Identify which cell holds the provided text, then report its (X, Y) central coordinate. 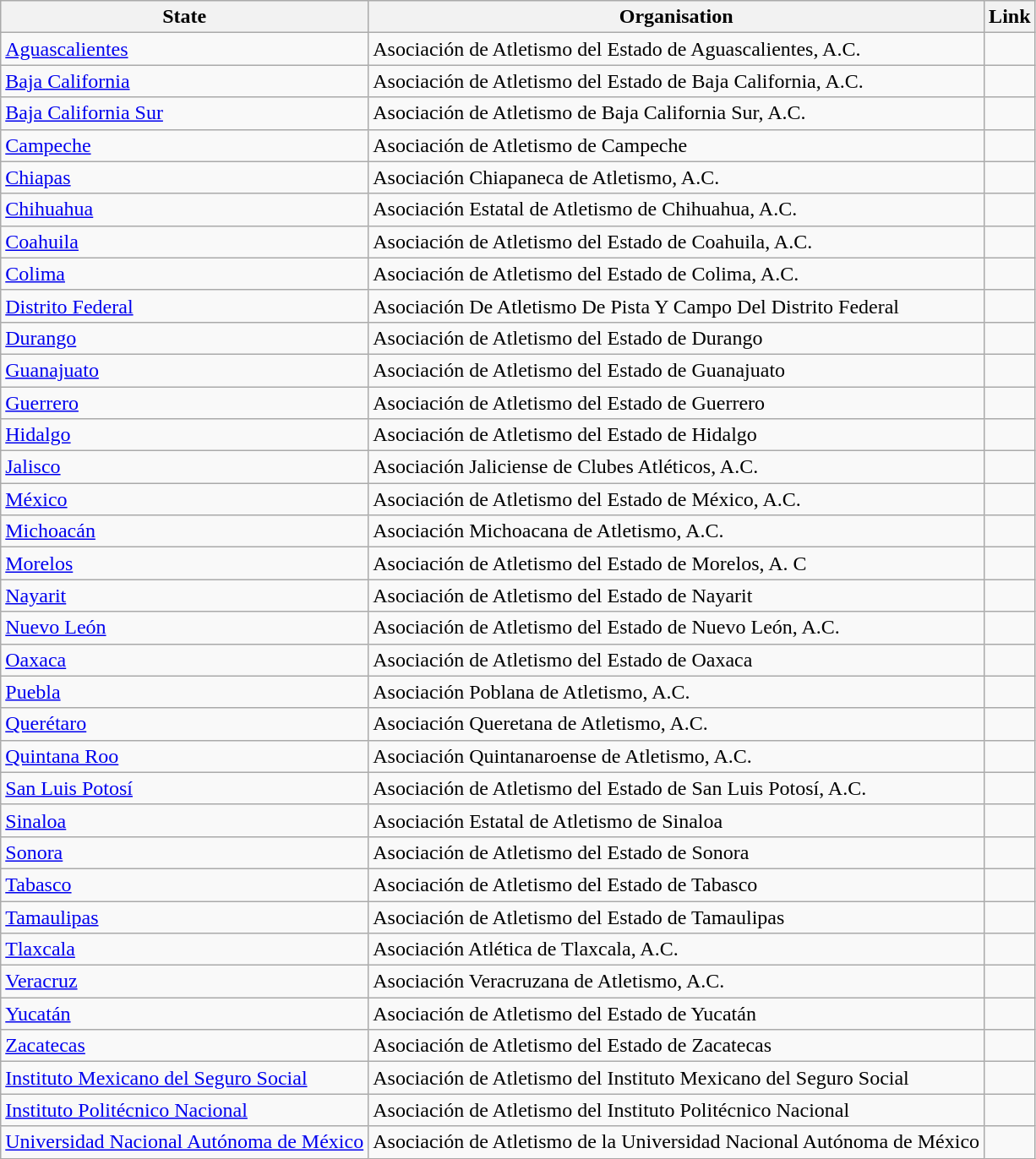
Instituto Politécnico Nacional (184, 1110)
Asociación de Atletismo del Estado de Tabasco (676, 884)
Asociación de Atletismo del Estado de Yucatán (676, 1014)
Coahuila (184, 242)
Asociación de Atletismo del Estado de México, A.C. (676, 499)
Colima (184, 274)
Morelos (184, 563)
Campeche (184, 145)
Asociación de Atletismo del Estado de Hidalgo (676, 435)
Chihuahua (184, 209)
Instituto Mexicano del Seguro Social (184, 1078)
Asociación de Atletismo del Estado de Guerrero (676, 403)
Asociación de Atletismo del Estado de Durango (676, 338)
Asociación de Atletismo del Estado de Guanajuato (676, 370)
Guanajuato (184, 370)
Aguascalientes (184, 49)
Asociación de Atletismo del Estado de Baja California, A.C. (676, 81)
Durango (184, 338)
Asociación de Atletismo del Estado de Coahuila, A.C. (676, 242)
Asociación de Atletismo del Estado de Colima, A.C. (676, 274)
Nuevo León (184, 628)
Tamaulipas (184, 917)
Chiapas (184, 177)
Asociación de Atletismo de Baja California Sur, A.C. (676, 113)
Universidad Nacional Autónoma de México (184, 1142)
Baja California Sur (184, 113)
Distrito Federal (184, 306)
Yucatán (184, 1014)
Asociación de Atletismo del Estado de Nayarit (676, 596)
Asociación Chiapaneca de Atletismo, A.C. (676, 177)
Hidalgo (184, 435)
Asociación de Atletismo del Estado de Zacatecas (676, 1046)
State (184, 17)
Asociación de Atletismo del Instituto Mexicano del Seguro Social (676, 1078)
Zacatecas (184, 1046)
Asociación de Atletismo del Estado de Tamaulipas (676, 917)
Asociación Queretana de Atletismo, A.C. (676, 724)
Jalisco (184, 467)
Sinaloa (184, 820)
Veracruz (184, 982)
Asociación Poblana de Atletismo, A.C. (676, 692)
Asociación de Atletismo del Estado de Sonora (676, 852)
Guerrero (184, 403)
Sonora (184, 852)
Asociación Veracruzana de Atletismo, A.C. (676, 982)
Asociación Estatal de Atletismo de Sinaloa (676, 820)
Asociación de Atletismo del Estado de Oaxaca (676, 660)
Quintana Roo (184, 756)
Asociación Atlética de Tlaxcala, A.C. (676, 950)
Michoacán (184, 531)
Organisation (676, 17)
Asociación de Atletismo del Estado de Aguascalientes, A.C. (676, 49)
Asociación de Atletismo del Estado de Nuevo León, A.C. (676, 628)
Oaxaca (184, 660)
Asociación Estatal de Atletismo de Chihuahua, A.C. (676, 209)
Asociación de Atletismo de Campeche (676, 145)
Asociación Michoacana de Atletismo, A.C. (676, 531)
Asociación De Atletismo De Pista Y Campo Del Distrito Federal (676, 306)
Tlaxcala (184, 950)
Asociación de Atletismo de la Universidad Nacional Autónoma de México (676, 1142)
Nayarit (184, 596)
México (184, 499)
Querétaro (184, 724)
Asociación de Atletismo del Instituto Politécnico Nacional (676, 1110)
Tabasco (184, 884)
Baja California (184, 81)
San Luis Potosí (184, 788)
Link (1010, 17)
Asociación Quintanaroense de Atletismo, A.C. (676, 756)
Puebla (184, 692)
Asociación Jaliciense de Clubes Atléticos, A.C. (676, 467)
Asociación de Atletismo del Estado de San Luis Potosí, A.C. (676, 788)
Asociación de Atletismo del Estado de Morelos, A. C (676, 563)
